Return the [X, Y] coordinate for the center point of the cell that contains the specified text.  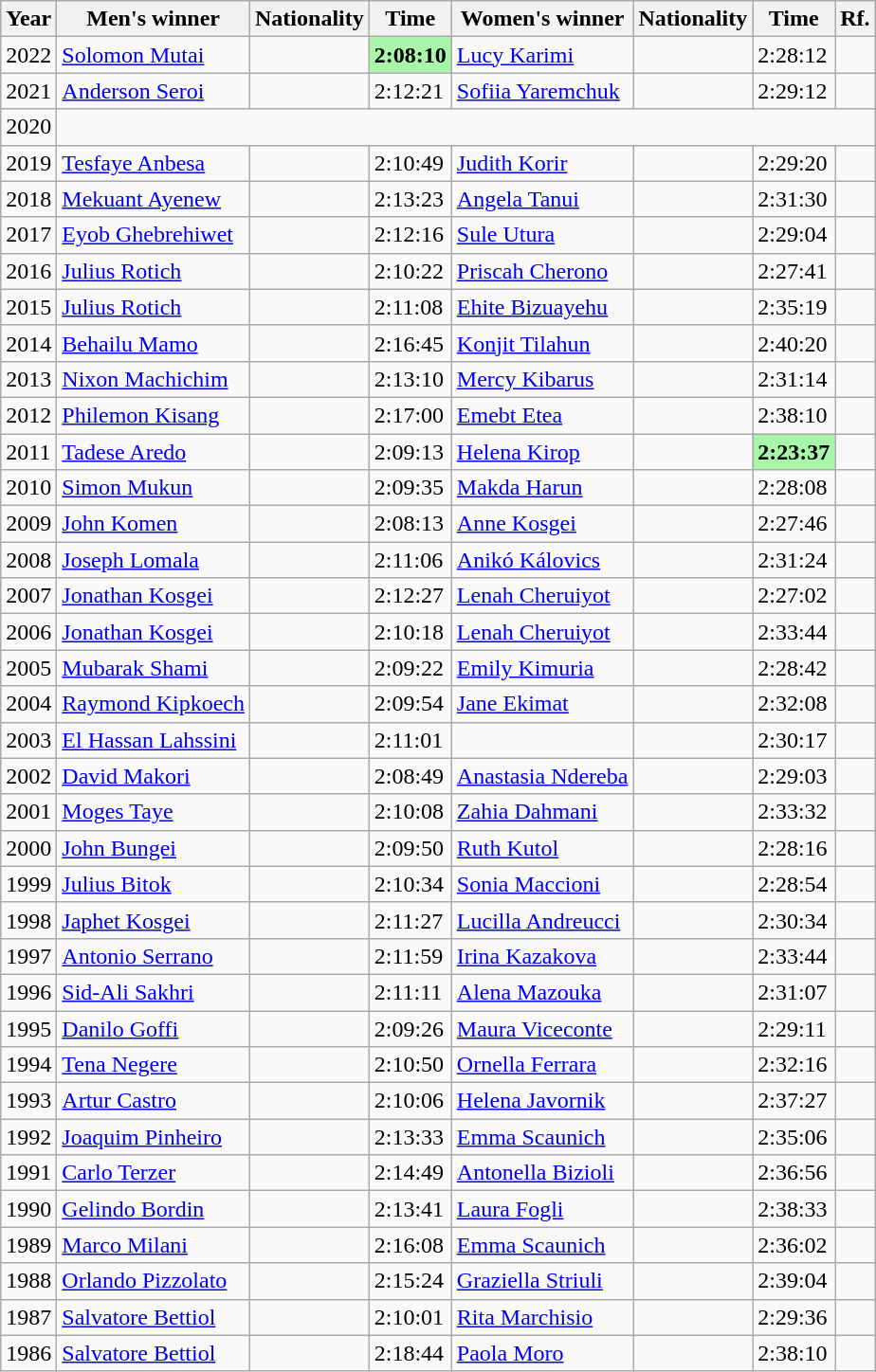
2:09:54 [410, 704]
2:28:12 [794, 55]
Marco Milani [154, 1245]
2:13:10 [410, 379]
2:39:04 [794, 1281]
2:08:10 [410, 55]
1995 [28, 1028]
2:12:16 [410, 235]
Anastasia Ndereba [542, 776]
2:10:18 [410, 632]
Mekuant Ayenew [154, 199]
2:35:19 [794, 307]
2:32:16 [794, 1065]
Emily Kimuria [542, 668]
Anikó Kálovics [542, 560]
Japhet Kosgei [154, 920]
Artur Castro [154, 1101]
Angela Tanui [542, 199]
1987 [28, 1317]
Irina Kazakova [542, 956]
2021 [28, 91]
2001 [28, 812]
2007 [28, 596]
1986 [28, 1353]
1993 [28, 1101]
Anderson Seroi [154, 91]
Philemon Kisang [154, 415]
John Bungei [154, 848]
2:27:02 [794, 596]
2:08:13 [410, 524]
2:10:34 [410, 884]
2:27:41 [794, 271]
2:09:26 [410, 1028]
2:16:08 [410, 1245]
2010 [28, 488]
1992 [28, 1137]
2:11:59 [410, 956]
2:29:11 [794, 1028]
Tadese Aredo [154, 452]
2:29:20 [794, 163]
Joseph Lomala [154, 560]
2:13:23 [410, 199]
Ehite Bizuayehu [542, 307]
2:13:33 [410, 1137]
2011 [28, 452]
2000 [28, 848]
2:10:22 [410, 271]
Mercy Kibarus [542, 379]
2012 [28, 415]
Sofiia Yaremchuk [542, 91]
Lucy Karimi [542, 55]
John Komen [154, 524]
2:09:50 [410, 848]
2:12:21 [410, 91]
Tesfaye Anbesa [154, 163]
2022 [28, 55]
2:40:20 [794, 343]
2:36:02 [794, 1245]
2:37:27 [794, 1101]
Behailu Mamo [154, 343]
2:10:06 [410, 1101]
1996 [28, 992]
2:32:08 [794, 704]
1998 [28, 920]
1991 [28, 1173]
Lucilla Andreucci [542, 920]
2009 [28, 524]
2003 [28, 740]
Ornella Ferrara [542, 1065]
1989 [28, 1245]
2:18:44 [410, 1353]
Sonia Maccioni [542, 884]
Rf. [855, 19]
Moges Taye [154, 812]
Tena Negere [154, 1065]
2015 [28, 307]
Sid-Ali Sakhri [154, 992]
2002 [28, 776]
2:31:24 [794, 560]
Alena Mazouka [542, 992]
2:31:14 [794, 379]
2020 [28, 127]
El Hassan Lahssini [154, 740]
2017 [28, 235]
2:28:08 [794, 488]
2:13:41 [410, 1209]
Laura Fogli [542, 1209]
2:12:27 [410, 596]
2:10:49 [410, 163]
2:09:35 [410, 488]
2:16:45 [410, 343]
Carlo Terzer [154, 1173]
2:31:30 [794, 199]
Mubarak Shami [154, 668]
Sule Utura [542, 235]
2014 [28, 343]
Priscah Cherono [542, 271]
2:09:22 [410, 668]
2:29:12 [794, 91]
Women's winner [542, 19]
Helena Javornik [542, 1101]
2:30:17 [794, 740]
2006 [28, 632]
Danilo Goffi [154, 1028]
Antonella Bizioli [542, 1173]
2:36:56 [794, 1173]
2004 [28, 704]
2:14:49 [410, 1173]
2:29:03 [794, 776]
Paola Moro [542, 1353]
2:10:08 [410, 812]
2:15:24 [410, 1281]
Ruth Kutol [542, 848]
Konjit Tilahun [542, 343]
1999 [28, 884]
2:29:36 [794, 1317]
Graziella Striuli [542, 1281]
2018 [28, 199]
2:11:11 [410, 992]
2:11:06 [410, 560]
1997 [28, 956]
1988 [28, 1281]
2019 [28, 163]
2:11:08 [410, 307]
2:08:49 [410, 776]
Gelindo Bordin [154, 1209]
Emebt Etea [542, 415]
2:23:37 [794, 452]
Julius Bitok [154, 884]
Makda Harun [542, 488]
Maura Viceconte [542, 1028]
Simon Mukun [154, 488]
2:33:32 [794, 812]
2:11:27 [410, 920]
2:27:46 [794, 524]
Jane Ekimat [542, 704]
2:28:16 [794, 848]
2016 [28, 271]
Nixon Machichim [154, 379]
2:10:01 [410, 1317]
Solomon Mutai [154, 55]
2013 [28, 379]
Eyob Ghebrehiwet [154, 235]
2:29:04 [794, 235]
2:28:54 [794, 884]
2:10:50 [410, 1065]
2:30:34 [794, 920]
2:38:33 [794, 1209]
Men's winner [154, 19]
Zahia Dahmani [542, 812]
2008 [28, 560]
Orlando Pizzolato [154, 1281]
2:31:07 [794, 992]
2005 [28, 668]
Joaquim Pinheiro [154, 1137]
Anne Kosgei [542, 524]
2:28:42 [794, 668]
Antonio Serrano [154, 956]
Judith Korir [542, 163]
Rita Marchisio [542, 1317]
Raymond Kipkoech [154, 704]
2:09:13 [410, 452]
2:17:00 [410, 415]
David Makori [154, 776]
Helena Kirop [542, 452]
1990 [28, 1209]
1994 [28, 1065]
Year [28, 19]
2:35:06 [794, 1137]
2:11:01 [410, 740]
